Find where the given text appears and provide that cell's center as [X, Y] coordinate. 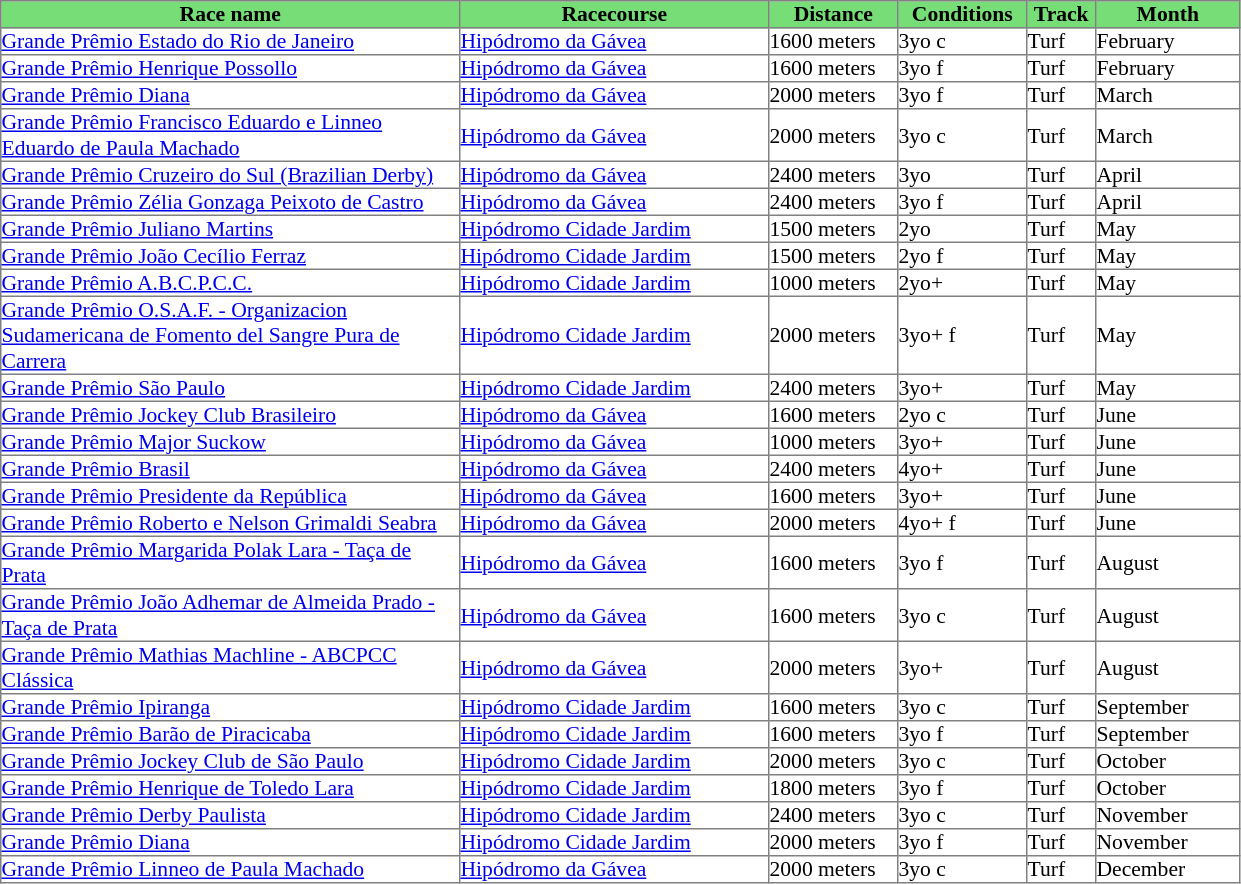
Grande Prêmio Francisco Eduardo e Linneo Eduardo de Paula Machado [230, 135]
3yo+ f [962, 335]
Grande Prêmio Linneo de Paula Machado [230, 870]
Conditions [962, 14]
Grande Prêmio Jockey Club Brasileiro [230, 414]
Grande Prêmio João Adhemar de Almeida Prado - Taça de Prata [230, 615]
Track [1062, 14]
4yo+ [962, 468]
3yo [962, 174]
Grande Prêmio Mathias Machline - ABCPCC Clássica [230, 667]
Distance [834, 14]
2yo f [962, 256]
Grande Prêmio Cruzeiro do Sul (Brazilian Derby) [230, 174]
Grande Prêmio João Cecílio Ferraz [230, 256]
Grande Prêmio Zélia Gonzaga Peixoto de Castro [230, 202]
Grande Prêmio Margarida Polak Lara - Taça de Prata [230, 562]
Grande Prêmio Derby Paulista [230, 816]
Grande Prêmio O.S.A.F. - Organizacion Sudamericana de Fomento del Sangre Pura de Carrera [230, 335]
Grande Prêmio Brasil [230, 468]
December [1168, 870]
Grande Prêmio Henrique de Toledo Lara [230, 788]
2yo+ [962, 282]
4yo+ f [962, 522]
2yo [962, 228]
Race name [230, 14]
Grande Prêmio Juliano Martins [230, 228]
Grande Prêmio São Paulo [230, 388]
Grande Prêmio Estado do Rio de Janeiro [230, 42]
2yo c [962, 414]
Grande Prêmio Roberto e Nelson Grimaldi Seabra [230, 522]
Month [1168, 14]
Racecourse [614, 14]
Grande Prêmio Presidente da República [230, 496]
Grande Prêmio Major Suckow [230, 442]
Grande Prêmio Barão de Piracicaba [230, 734]
Grande Prêmio Henrique Possollo [230, 68]
Grande Prêmio A.B.C.P.C.C. [230, 282]
Grande Prêmio Ipiranga [230, 708]
Grande Prêmio Jockey Club de São Paulo [230, 762]
1800 meters [834, 788]
